Return [x, y] of the center of cell containing provided text 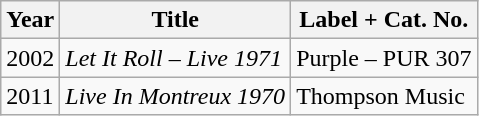
Thompson Music [384, 96]
Title [176, 20]
Label + Cat. No. [384, 20]
2002 [30, 58]
Live In Montreux 1970 [176, 96]
Purple – PUR 307 [384, 58]
2011 [30, 96]
Year [30, 20]
Let It Roll – Live 1971 [176, 58]
